For the text-containing cell, return its midpoint in [x, y] coordinate format. 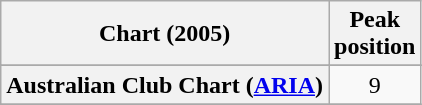
Australian Club Chart (ARIA) [165, 85]
Peakposition [374, 34]
Chart (2005) [165, 34]
9 [374, 85]
